Return [X, Y] of the center of cell containing provided text 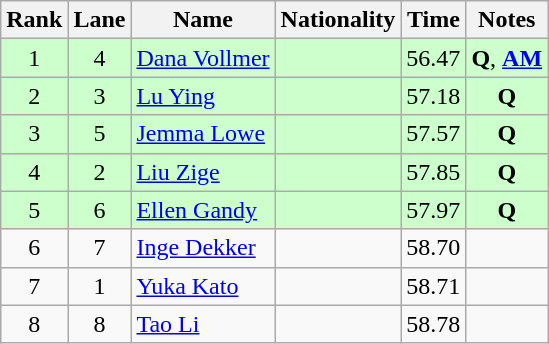
58.71 [434, 286]
Dana Vollmer [203, 58]
Q, AM [507, 58]
58.78 [434, 324]
56.47 [434, 58]
57.18 [434, 96]
Inge Dekker [203, 248]
Ellen Gandy [203, 210]
57.97 [434, 210]
Lane [100, 20]
Nationality [338, 20]
Name [203, 20]
Tao Li [203, 324]
Yuka Kato [203, 286]
Notes [507, 20]
57.85 [434, 172]
Liu Zige [203, 172]
57.57 [434, 134]
Jemma Lowe [203, 134]
Lu Ying [203, 96]
Time [434, 20]
Rank [34, 20]
58.70 [434, 248]
